Find where the given text appears and provide that cell's center as [X, Y] coordinate. 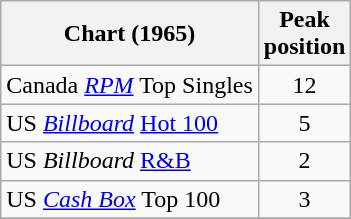
US Billboard Hot 100 [130, 123]
2 [304, 161]
Peakposition [304, 34]
US Billboard R&B [130, 161]
3 [304, 199]
5 [304, 123]
Chart (1965) [130, 34]
12 [304, 85]
US Cash Box Top 100 [130, 199]
Canada RPM Top Singles [130, 85]
